Return the (x, y) coordinate for the center point of the cell that contains the specified text.  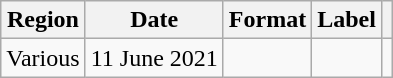
Various (43, 58)
Label (347, 20)
Format (267, 20)
Region (43, 20)
11 June 2021 (154, 58)
Date (154, 20)
